From the cell containing the given text, extract its center point as (X, Y) coordinate. 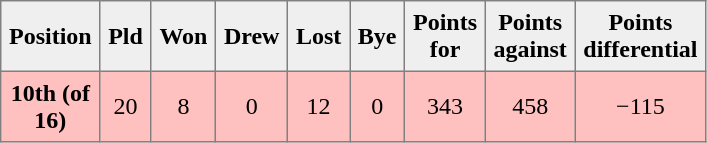
Points for (446, 36)
12 (319, 106)
Bye (378, 36)
Points differential (640, 36)
Drew (252, 36)
10th (of 16) (50, 106)
Points against (530, 36)
Pld (126, 36)
Won (184, 36)
343 (446, 106)
Position (50, 36)
−115 (640, 106)
8 (184, 106)
458 (530, 106)
20 (126, 106)
Lost (319, 36)
